From the cell containing the given text, extract its center point as (X, Y) coordinate. 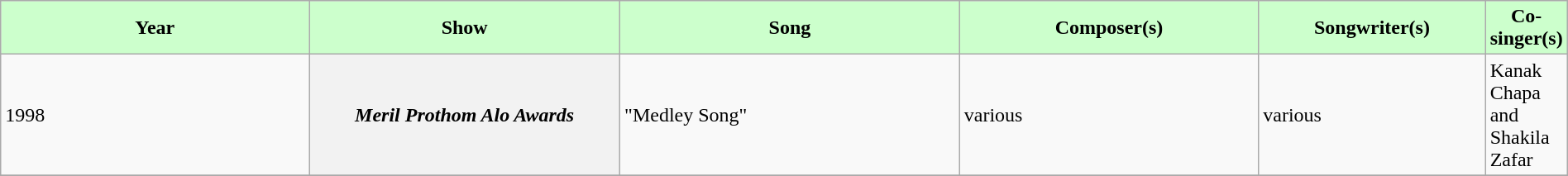
Co-singer(s) (1527, 28)
Kanak Chapa and Shakila Zafar (1527, 115)
Song (791, 28)
Meril Prothom Alo Awards (465, 115)
Year (155, 28)
Songwriter(s) (1372, 28)
"Medley Song" (791, 115)
Composer(s) (1109, 28)
Show (465, 28)
1998 (155, 115)
